Extract the (X, Y) coordinate from the center of the cell holding the provided text.  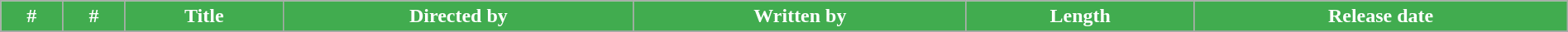
Length (1080, 16)
Directed by (458, 16)
Written by (800, 16)
Title (203, 16)
Release date (1381, 16)
